For the text-containing cell, return its midpoint in [x, y] coordinate format. 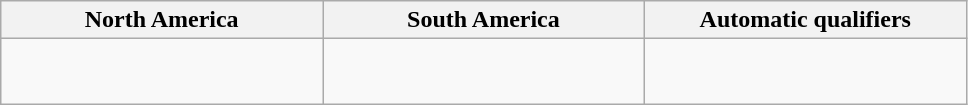
South America [484, 20]
North America [162, 20]
Automatic qualifiers [805, 20]
